Provide the (x, y) coordinate of the cell's center where the given text is located.  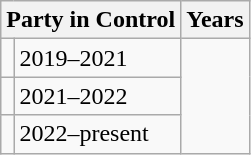
2021–2022 (98, 96)
2019–2021 (98, 58)
Years (215, 20)
2022–present (98, 134)
Party in Control (91, 20)
